From the cell containing the given text, extract its center point as (x, y) coordinate. 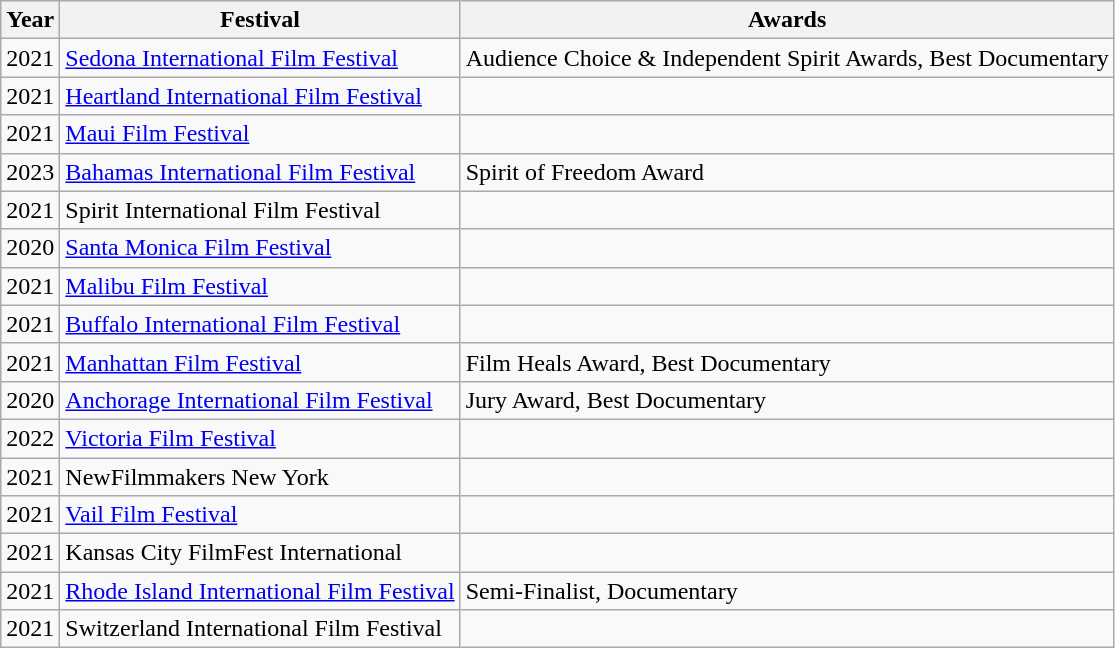
Spirit of Freedom Award (787, 172)
Maui Film Festival (260, 134)
Year (30, 20)
Spirit International Film Festival (260, 210)
Awards (787, 20)
Semi-Finalist, Documentary (787, 591)
Malibu Film Festival (260, 286)
2023 (30, 172)
Sedona International Film Festival (260, 58)
Audience Choice & Independent Spirit Awards, Best Documentary (787, 58)
Bahamas International Film Festival (260, 172)
Heartland International Film Festival (260, 96)
Festival (260, 20)
2022 (30, 438)
Vail Film Festival (260, 515)
NewFilmmakers New York (260, 477)
Buffalo International Film Festival (260, 324)
Jury Award, Best Documentary (787, 400)
Manhattan Film Festival (260, 362)
Film Heals Award, Best Documentary (787, 362)
Switzerland International Film Festival (260, 629)
Kansas City FilmFest International (260, 553)
Anchorage International Film Festival (260, 400)
Santa Monica Film Festival (260, 248)
Rhode Island International Film Festival (260, 591)
Victoria Film Festival (260, 438)
